Identify which cell holds the provided text, then report its [X, Y] central coordinate. 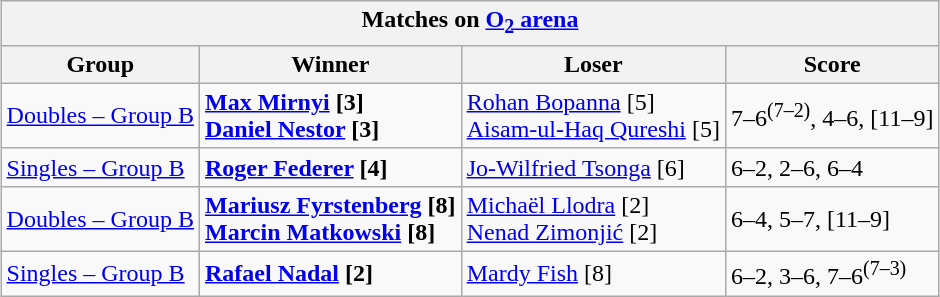
Roger Federer [4] [330, 167]
Mariusz Fyrstenberg [8] Marcin Matkowski [8] [330, 218]
Winner [330, 64]
6–4, 5–7, [11–9] [832, 218]
Score [832, 64]
Jo-Wilfried Tsonga [6] [593, 167]
Max Mirnyi [3] Daniel Nestor [3] [330, 116]
Loser [593, 64]
Matches on O2 arena [470, 23]
6–2, 3–6, 7–6(7–3) [832, 274]
7–6(7–2), 4–6, [11–9] [832, 116]
Rafael Nadal [2] [330, 274]
Group [100, 64]
6–2, 2–6, 6–4 [832, 167]
Mardy Fish [8] [593, 274]
Michaël Llodra [2] Nenad Zimonjić [2] [593, 218]
Rohan Bopanna [5] Aisam-ul-Haq Qureshi [5] [593, 116]
